Search for the cell housing the specified text and yield its (x, y) center coordinate. 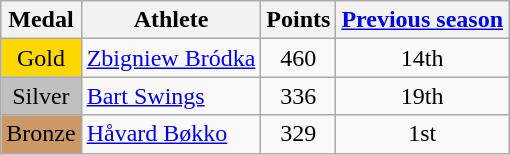
1st (422, 134)
Bronze (41, 134)
Previous season (422, 20)
Håvard Bøkko (171, 134)
329 (298, 134)
Medal (41, 20)
Athlete (171, 20)
Zbigniew Bródka (171, 58)
14th (422, 58)
19th (422, 96)
Silver (41, 96)
Gold (41, 58)
460 (298, 58)
Points (298, 20)
Bart Swings (171, 96)
336 (298, 96)
